Determine the [x, y] coordinate at the center of the cell enclosing the given text.  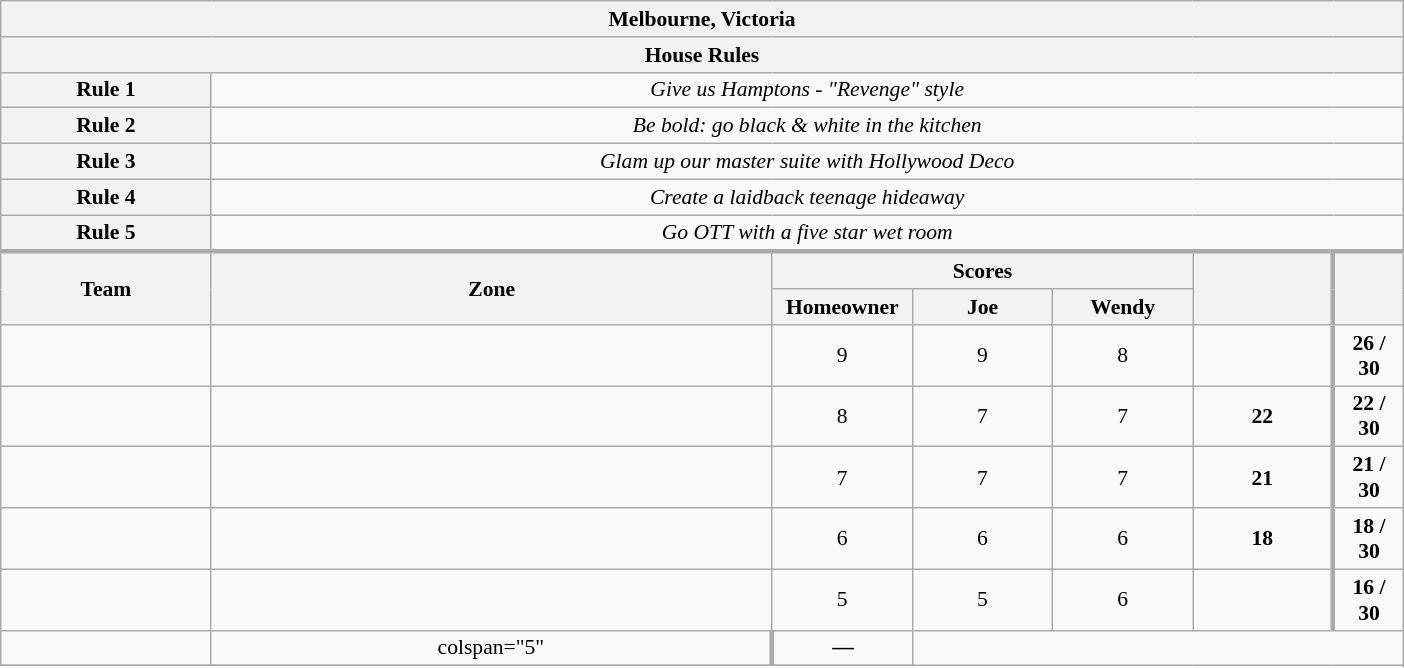
Rule 2 [106, 126]
21 [1263, 478]
Joe [982, 307]
Be bold: go black & white in the kitchen [807, 126]
— [842, 648]
Rule 1 [106, 90]
House Rules [702, 55]
Zone [492, 288]
Rule 3 [106, 162]
Create a laidback teenage hideaway [807, 197]
22 / 30 [1368, 416]
21 / 30 [1368, 478]
Give us Hamptons - "Revenge" style [807, 90]
16 / 30 [1368, 600]
colspan="5" [492, 648]
Homeowner [842, 307]
Wendy [1123, 307]
Team [106, 288]
Melbourne, Victoria [702, 19]
22 [1263, 416]
18 / 30 [1368, 538]
Glam up our master suite with Hollywood Deco [807, 162]
Rule 5 [106, 234]
Rule 4 [106, 197]
Scores [982, 270]
18 [1263, 538]
26 / 30 [1368, 356]
Go OTT with a five star wet room [807, 234]
